Capture the cell that displays the provided text and extract its [X, Y] central coordinate. 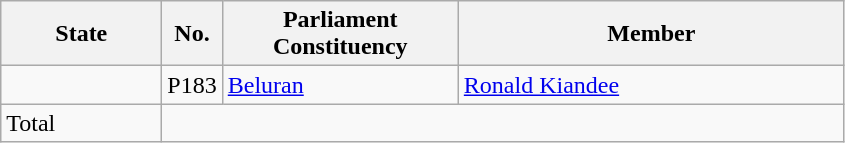
Total [82, 123]
Ronald Kiandee [651, 85]
Beluran [340, 85]
Parliament Constituency [340, 34]
P183 [192, 85]
State [82, 34]
No. [192, 34]
Member [651, 34]
